Pinpoint the cell where the given text exists, returning its [x, y] midpoint coordinate. 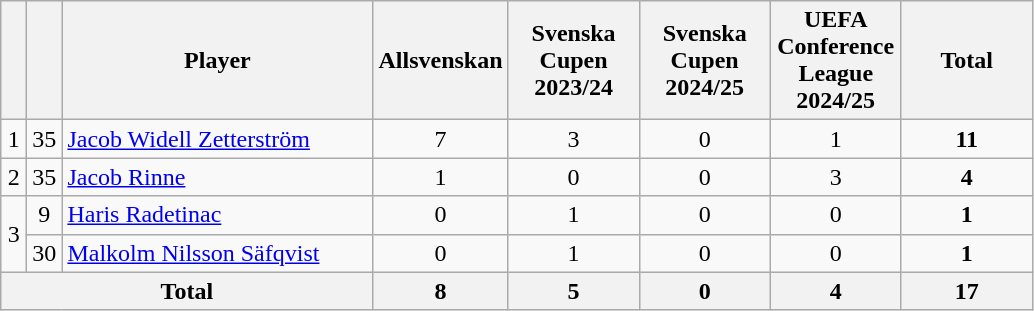
7 [440, 139]
UEFA Conference League 2024/25 [836, 60]
Jacob Rinne [218, 177]
Malkolm Nilsson Säfqvist [218, 253]
Svenska Cupen 2023/24 [574, 60]
8 [440, 291]
17 [966, 291]
2 [14, 177]
Svenska Cupen 2024/25 [704, 60]
9 [44, 215]
11 [966, 139]
Haris Radetinac [218, 215]
Player [218, 60]
Jacob Widell Zetterström [218, 139]
5 [574, 291]
30 [44, 253]
Allsvenskan [440, 60]
